Return the [X, Y] coordinate for the center point of the cell that contains the specified text.  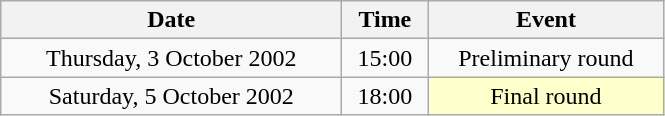
15:00 [385, 58]
Time [385, 20]
Date [172, 20]
Thursday, 3 October 2002 [172, 58]
Preliminary round [546, 58]
Event [546, 20]
Saturday, 5 October 2002 [172, 96]
Final round [546, 96]
18:00 [385, 96]
